Detect which cell encompasses the target text, then output its [x, y] center coordinate. 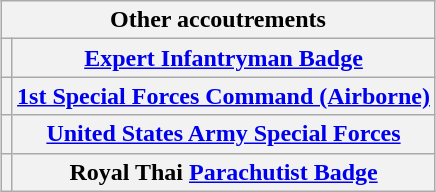
Other accoutrements [218, 20]
Expert Infantryman Badge [224, 58]
Royal Thai Parachutist Badge [224, 172]
1st Special Forces Command (Airborne) [224, 96]
United States Army Special Forces [224, 134]
